Capture the cell that displays the provided text and extract its (X, Y) central coordinate. 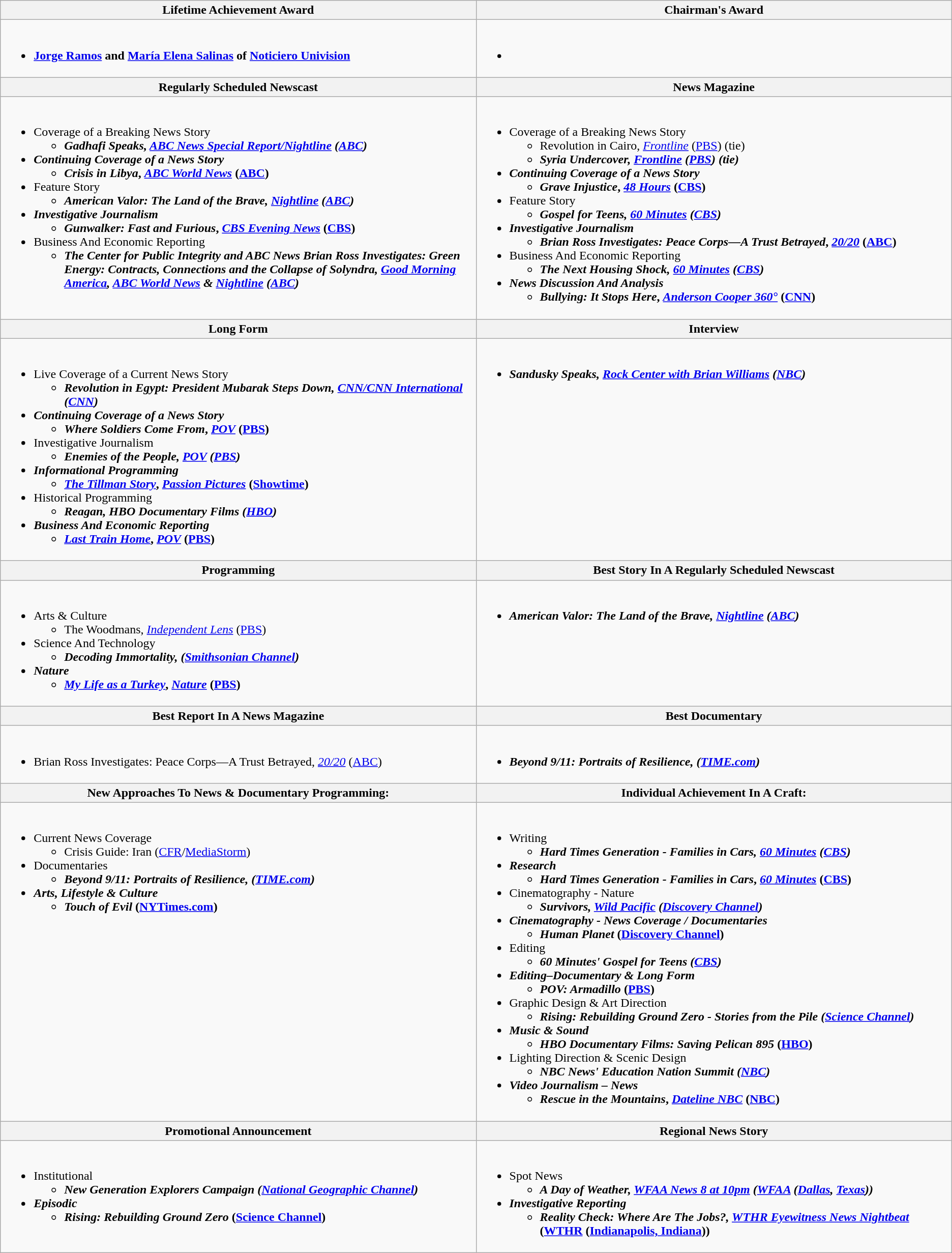
Interview (714, 329)
Long Form (238, 329)
American Valor: The Land of the Brave, Nightline (ABC) (714, 643)
InstitutionalNew Generation Explorers Campaign (National Geographic Channel)EpisodicRising: Rebuilding Ground Zero (Science Channel) (238, 1197)
Jorge Ramos and María Elena Salinas of Noticiero Univision (238, 49)
Individual Achievement In A Craft: (714, 793)
Best Story In A Regularly Scheduled Newscast (714, 570)
New Approaches To News & Documentary Programming: (238, 793)
News Magazine (714, 87)
Best Documentary (714, 716)
Promotional Announcement (238, 1131)
Programming (238, 570)
Brian Ross Investigates: Peace Corps—A Trust Betrayed, 20/20 (ABC) (238, 754)
Best Report In A News Magazine (238, 716)
Sandusky Speaks, Rock Center with Brian Williams (NBC) (714, 450)
Regularly Scheduled Newscast (238, 87)
Beyond 9/11: Portraits of Resilience, (TIME.com) (714, 754)
Lifetime Achievement Award (238, 10)
Regional News Story (714, 1131)
Chairman's Award (714, 10)
